Find where the given text appears and provide that cell's center as (X, Y) coordinate. 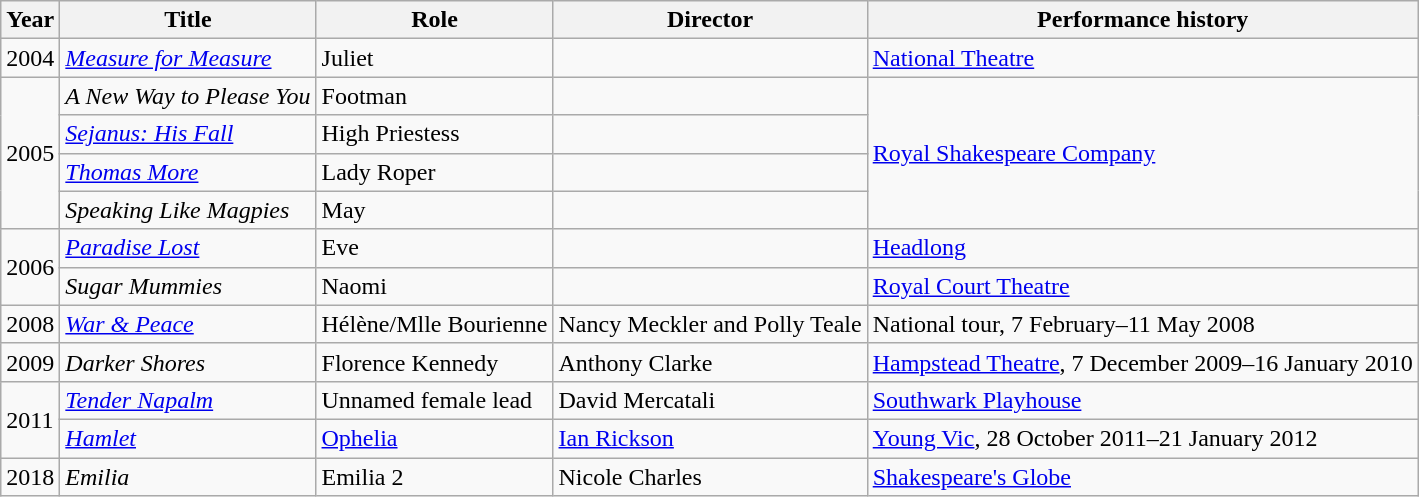
Measure for Measure (188, 58)
2008 (30, 324)
High Priestess (434, 134)
Young Vic, 28 October 2011–21 January 2012 (1142, 438)
Nancy Meckler and Polly Teale (710, 324)
Royal Shakespeare Company (1142, 153)
May (434, 210)
Role (434, 20)
Thomas More (188, 172)
Ian Rickson (710, 438)
Royal Court Theatre (1142, 286)
Paradise Lost (188, 248)
Naomi (434, 286)
National tour, 7 February–11 May 2008 (1142, 324)
Headlong (1142, 248)
A New Way to Please You (188, 96)
Hampstead Theatre, 7 December 2009–16 January 2010 (1142, 362)
Darker Shores (188, 362)
David Mercatali (710, 400)
Southwark Playhouse (1142, 400)
Director (710, 20)
Performance history (1142, 20)
2005 (30, 153)
2009 (30, 362)
Lady Roper (434, 172)
Ophelia (434, 438)
War & Peace (188, 324)
Nicole Charles (710, 477)
Title (188, 20)
Anthony Clarke (710, 362)
2004 (30, 58)
Eve (434, 248)
National Theatre (1142, 58)
Emilia (188, 477)
Hamlet (188, 438)
Year (30, 20)
Emilia 2 (434, 477)
Footman (434, 96)
Sejanus: His Fall (188, 134)
2018 (30, 477)
Unnamed female lead (434, 400)
Tender Napalm (188, 400)
Florence Kennedy (434, 362)
2011 (30, 419)
Juliet (434, 58)
2006 (30, 267)
Hélène/Mlle Bourienne (434, 324)
Shakespeare's Globe (1142, 477)
Speaking Like Magpies (188, 210)
Sugar Mummies (188, 286)
